Capture the cell that displays the provided text and extract its [X, Y] central coordinate. 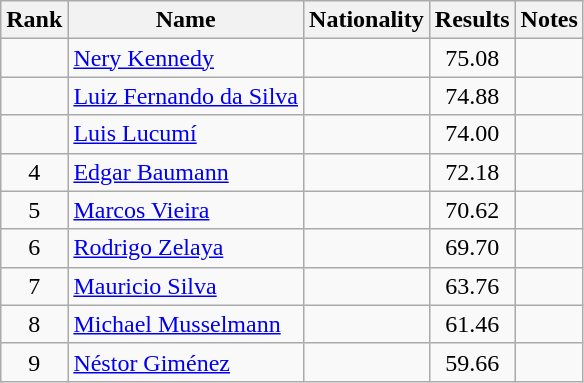
Marcos Vieira [186, 210]
75.08 [472, 58]
Luiz Fernando da Silva [186, 96]
Michael Musselmann [186, 324]
70.62 [472, 210]
4 [34, 172]
69.70 [472, 248]
63.76 [472, 286]
9 [34, 362]
Notes [549, 20]
Edgar Baumann [186, 172]
Néstor Giménez [186, 362]
61.46 [472, 324]
Name [186, 20]
74.88 [472, 96]
Luis Lucumí [186, 134]
Rank [34, 20]
Results [472, 20]
5 [34, 210]
Mauricio Silva [186, 286]
7 [34, 286]
72.18 [472, 172]
74.00 [472, 134]
Nery Kennedy [186, 58]
59.66 [472, 362]
Rodrigo Zelaya [186, 248]
6 [34, 248]
Nationality [367, 20]
8 [34, 324]
